Locate the cell with the specified text and output its (X, Y) center coordinate. 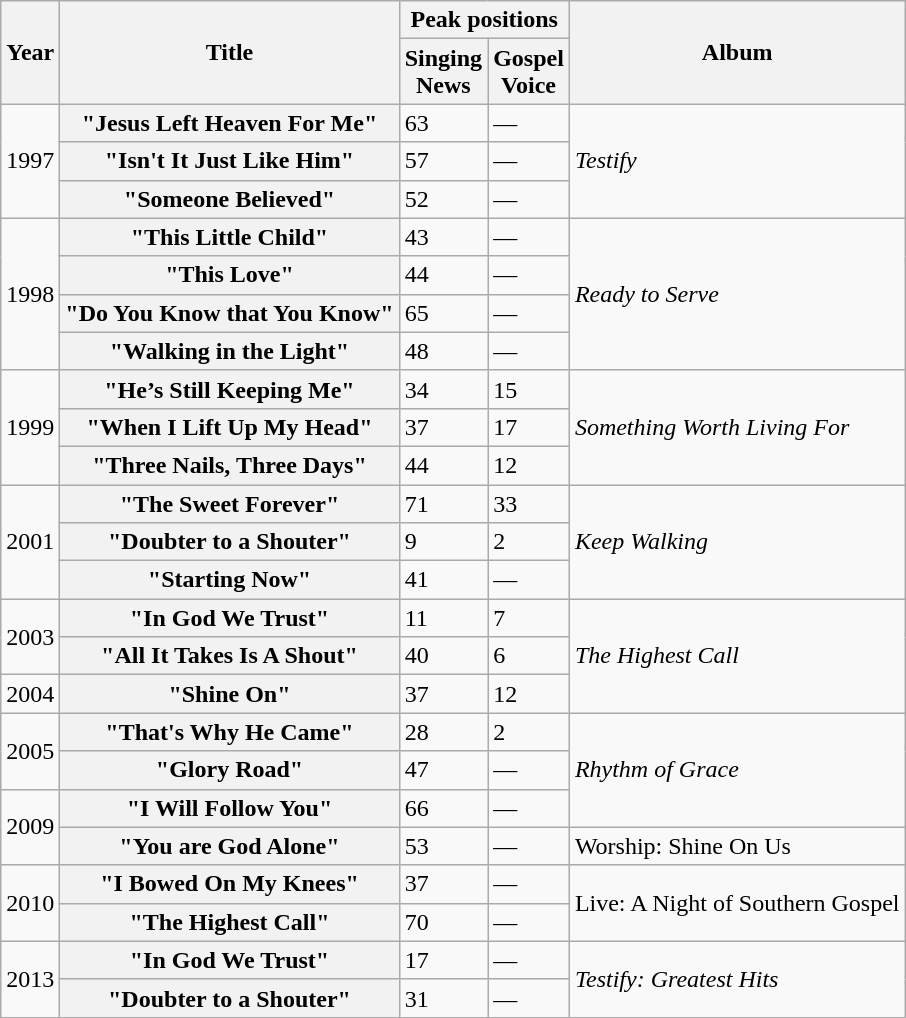
2010 (30, 903)
70 (443, 922)
11 (443, 618)
"That's Why He Came" (230, 732)
52 (443, 199)
7 (529, 618)
71 (443, 503)
53 (443, 846)
40 (443, 656)
Peak positions (484, 20)
65 (443, 313)
"All It Takes Is A Shout" (230, 656)
41 (443, 580)
2013 (30, 979)
"Starting Now" (230, 580)
"Someone Believed" (230, 199)
Rhythm of Grace (737, 770)
Testify (737, 161)
48 (443, 351)
"I Will Follow You" (230, 808)
Keep Walking (737, 541)
9 (443, 542)
"I Bowed On My Knees" (230, 884)
2004 (30, 694)
34 (443, 389)
"This Little Child" (230, 237)
SingingNews (443, 72)
15 (529, 389)
"This Love" (230, 275)
"Isn't It Just Like Him" (230, 161)
Something Worth Living For (737, 427)
Album (737, 52)
"When I Lift Up My Head" (230, 427)
Testify: Greatest Hits (737, 979)
Ready to Serve (737, 294)
"You are God Alone" (230, 846)
43 (443, 237)
1998 (30, 294)
Worship: Shine On Us (737, 846)
57 (443, 161)
"Do You Know that You Know" (230, 313)
2005 (30, 751)
"The Highest Call" (230, 922)
GospelVoice (529, 72)
"Shine On" (230, 694)
1997 (30, 161)
"He’s Still Keeping Me" (230, 389)
"Jesus Left Heaven For Me" (230, 123)
6 (529, 656)
66 (443, 808)
"Three Nails, Three Days" (230, 465)
"The Sweet Forever" (230, 503)
The Highest Call (737, 656)
Live: A Night of Southern Gospel (737, 903)
Title (230, 52)
31 (443, 998)
"Walking in the Light" (230, 351)
28 (443, 732)
2001 (30, 541)
Year (30, 52)
"Glory Road" (230, 770)
63 (443, 123)
1999 (30, 427)
47 (443, 770)
2003 (30, 637)
2009 (30, 827)
33 (529, 503)
